Locate the cell with the specified text and output its [X, Y] center coordinate. 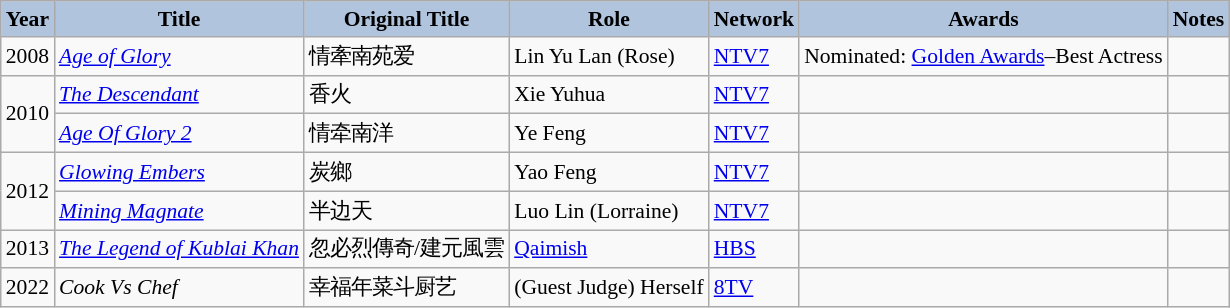
半边天 [406, 210]
2022 [28, 288]
Yao Feng [609, 172]
炭鄉 [406, 172]
忽必烈傳奇/建元風雲 [406, 250]
Year [28, 19]
Nominated: Golden Awards–Best Actress [983, 56]
The Legend of Kublai Khan [179, 250]
Original Title [406, 19]
The Descendant [179, 94]
Title [179, 19]
2013 [28, 250]
Age of Glory [179, 56]
Luo Lin (Lorraine) [609, 210]
2012 [28, 192]
Cook Vs Chef [179, 288]
Glowing Embers [179, 172]
Notes [1199, 19]
8TV [754, 288]
Network [754, 19]
Qaimish [609, 250]
Xie Yuhua [609, 94]
幸福年菜斗厨艺 [406, 288]
香火 [406, 94]
Awards [983, 19]
(Guest Judge) Herself [609, 288]
HBS [754, 250]
2010 [28, 114]
Lin Yu Lan (Rose) [609, 56]
2008 [28, 56]
Age Of Glory 2 [179, 134]
Mining Magnate [179, 210]
情牵南洋 [406, 134]
Ye Feng [609, 134]
情牽南苑爱 [406, 56]
Role [609, 19]
